Find where the given text appears and provide that cell's center as [x, y] coordinate. 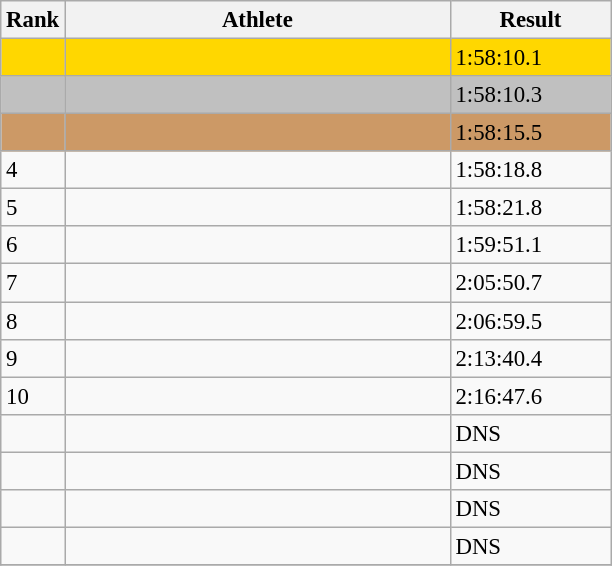
1:58:10.3 [530, 95]
4 [33, 170]
2:16:47.6 [530, 396]
Rank [33, 20]
9 [33, 358]
1:58:10.1 [530, 58]
1:58:15.5 [530, 133]
5 [33, 208]
Result [530, 20]
8 [33, 321]
1:58:21.8 [530, 208]
Athlete [258, 20]
7 [33, 283]
6 [33, 245]
2:13:40.4 [530, 358]
1:58:18.8 [530, 170]
1:59:51.1 [530, 245]
10 [33, 396]
2:05:50.7 [530, 283]
2:06:59.5 [530, 321]
